Extract the [x, y] coordinate from the center of the cell holding the provided text.  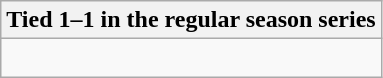
Tied 1–1 in the regular season series [191, 20]
